Scan for the cell matching the given text and deliver its (X, Y) coordinate at center. 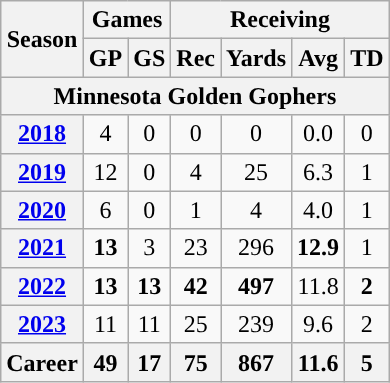
5 (367, 362)
239 (256, 324)
0.0 (318, 134)
497 (256, 286)
867 (256, 362)
GS (150, 58)
17 (150, 362)
23 (196, 248)
2022 (42, 286)
Games (126, 20)
4.0 (318, 210)
9.6 (318, 324)
Rec (196, 58)
Minnesota Golden Gophers (195, 96)
11.6 (318, 362)
Season (42, 39)
6.3 (318, 172)
Career (42, 362)
296 (256, 248)
12.9 (318, 248)
2019 (42, 172)
Yards (256, 58)
2018 (42, 134)
2020 (42, 210)
Avg (318, 58)
Receiving (280, 20)
75 (196, 362)
6 (105, 210)
GP (105, 58)
11.8 (318, 286)
12 (105, 172)
49 (105, 362)
3 (150, 248)
42 (196, 286)
2023 (42, 324)
TD (367, 58)
2021 (42, 248)
